Locate the cell with the specified text and output its [X, Y] center coordinate. 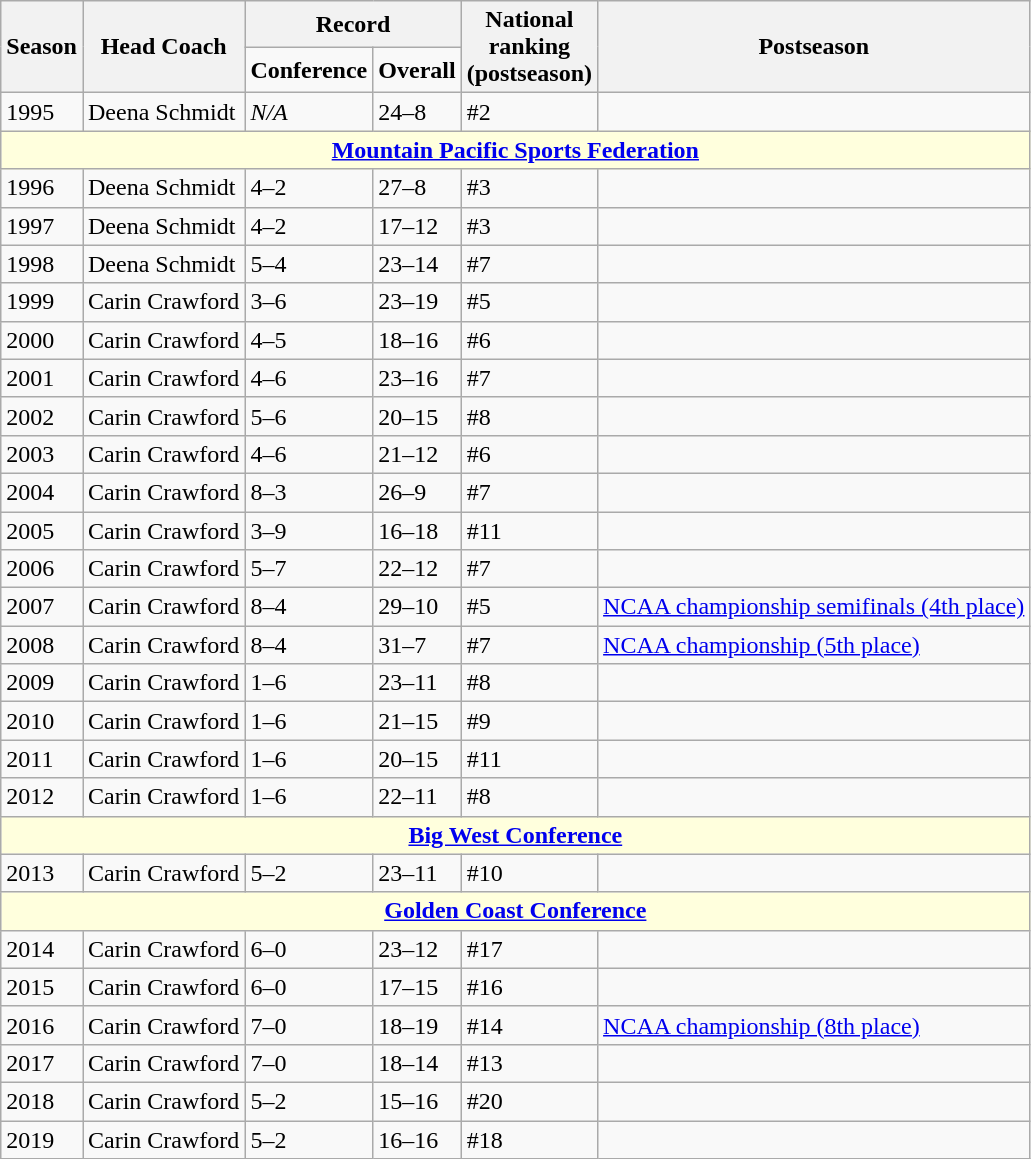
2001 [42, 378]
3–6 [309, 302]
Overall [417, 70]
2005 [42, 531]
2004 [42, 492]
5–4 [309, 264]
NCAA championship (8th place) [814, 1025]
23–16 [417, 378]
#13 [529, 1063]
18–16 [417, 340]
2015 [42, 987]
Mountain Pacific Sports Federation [516, 150]
2010 [42, 721]
2018 [42, 1101]
16–16 [417, 1139]
2002 [42, 416]
2013 [42, 873]
2006 [42, 569]
Head Coach [163, 47]
26–9 [417, 492]
8–3 [309, 492]
21–15 [417, 721]
#18 [529, 1139]
1999 [42, 302]
15–16 [417, 1101]
2016 [42, 1025]
1996 [42, 188]
21–12 [417, 454]
2009 [42, 683]
4–5 [309, 340]
Season [42, 47]
2012 [42, 797]
NCAA championship semifinals (4th place) [814, 607]
17–15 [417, 987]
29–10 [417, 607]
#17 [529, 949]
Conference [309, 70]
2007 [42, 607]
#10 [529, 873]
18–14 [417, 1063]
31–7 [417, 645]
22–12 [417, 569]
Golden Coast Conference [516, 911]
2008 [42, 645]
24–8 [417, 112]
Big West Conference [516, 835]
1998 [42, 264]
16–18 [417, 531]
Postseason [814, 47]
23–12 [417, 949]
2019 [42, 1139]
2017 [42, 1063]
5–7 [309, 569]
23–14 [417, 264]
NCAA championship (5th place) [814, 645]
5–6 [309, 416]
17–12 [417, 226]
#9 [529, 721]
#14 [529, 1025]
#2 [529, 112]
3–9 [309, 531]
Record [353, 24]
2011 [42, 759]
2000 [42, 340]
22–11 [417, 797]
1997 [42, 226]
18–19 [417, 1025]
#20 [529, 1101]
2003 [42, 454]
27–8 [417, 188]
N/A [309, 112]
2014 [42, 949]
1995 [42, 112]
#16 [529, 987]
Nationalranking(postseason) [529, 47]
23–19 [417, 302]
